Determine the [X, Y] coordinate at the center of the cell enclosing the given text.  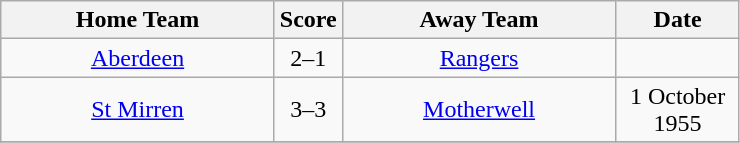
Away Team [479, 20]
1 October 1955 [678, 110]
Aberdeen [138, 58]
Score [308, 20]
Date [678, 20]
2–1 [308, 58]
Home Team [138, 20]
3–3 [308, 110]
Rangers [479, 58]
Motherwell [479, 110]
St Mirren [138, 110]
